Determine the (X, Y) coordinate at the center of the cell enclosing the given text.  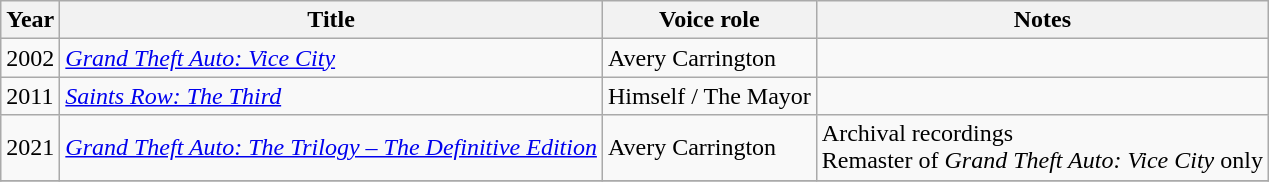
Notes (1042, 20)
Grand Theft Auto: Vice City (332, 58)
Archival recordingsRemaster of Grand Theft Auto: Vice City only (1042, 148)
Himself / The Mayor (709, 96)
Title (332, 20)
Year (30, 20)
2021 (30, 148)
Voice role (709, 20)
Saints Row: The Third (332, 96)
Grand Theft Auto: The Trilogy – The Definitive Edition (332, 148)
2011 (30, 96)
2002 (30, 58)
